Determine the (x, y) coordinate at the center of the cell enclosing the given text.  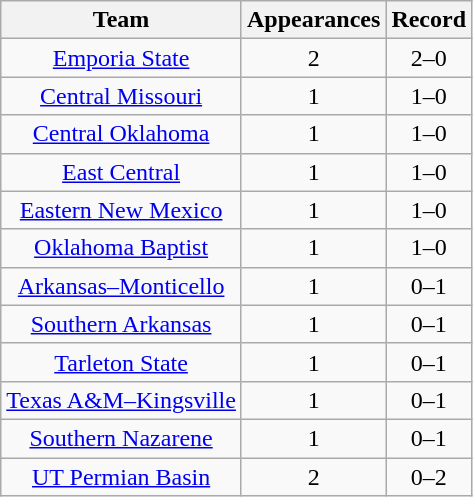
Central Oklahoma (122, 134)
Eastern New Mexico (122, 210)
East Central (122, 172)
Southern Nazarene (122, 438)
UT Permian Basin (122, 477)
Appearances (313, 20)
Record (429, 20)
Team (122, 20)
2–0 (429, 58)
Arkansas–Monticello (122, 286)
Texas A&M–Kingsville (122, 400)
Tarleton State (122, 362)
0–2 (429, 477)
Emporia State (122, 58)
Oklahoma Baptist (122, 248)
Southern Arkansas (122, 324)
Central Missouri (122, 96)
